Return [X, Y] of the center of cell containing provided text 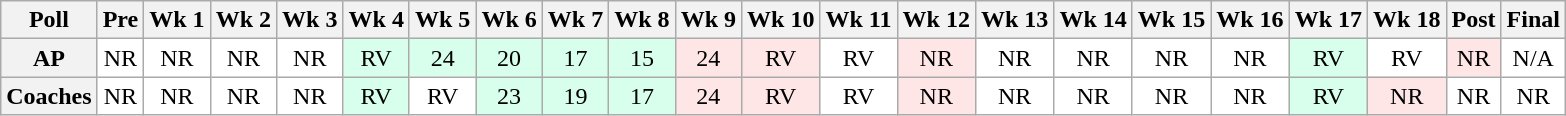
Wk 14 [1093, 20]
Wk 4 [376, 20]
Wk 7 [575, 20]
Wk 3 [310, 20]
Wk 12 [936, 20]
Wk 2 [243, 20]
Wk 6 [509, 20]
19 [575, 96]
Wk 15 [1171, 20]
Coaches [49, 96]
Wk 13 [1014, 20]
Wk 1 [177, 20]
15 [642, 58]
Wk 18 [1407, 20]
Wk 9 [708, 20]
N/A [1533, 58]
Wk 8 [642, 20]
Post [1474, 20]
Final [1533, 20]
Wk 16 [1250, 20]
Wk 10 [781, 20]
23 [509, 96]
Wk 17 [1328, 20]
AP [49, 58]
Poll [49, 20]
Wk 5 [442, 20]
Pre [120, 20]
20 [509, 58]
Wk 11 [858, 20]
